Return the (X, Y) coordinate for the center point of the cell that contains the specified text.  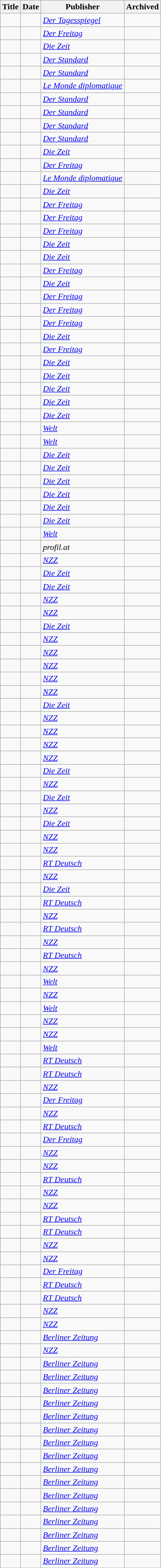
Archived (143, 7)
profil.at (82, 547)
Title (10, 7)
Publisher (82, 7)
Der Tagesspiegel (82, 20)
Date (30, 7)
